From the cell containing the given text, extract its center point as [x, y] coordinate. 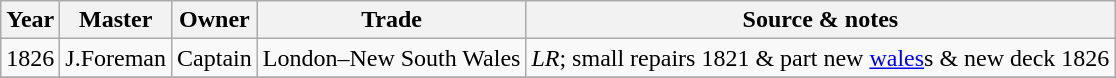
London–New South Wales [392, 58]
Trade [392, 20]
Year [30, 20]
LR; small repairs 1821 & part new waless & new deck 1826 [820, 58]
Owner [215, 20]
Captain [215, 58]
1826 [30, 58]
Master [116, 20]
J.Foreman [116, 58]
Source & notes [820, 20]
